Return the (x, y) coordinate for the center point of the cell that contains the specified text.  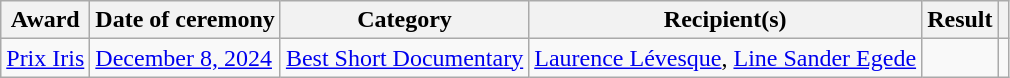
Best Short Documentary (404, 58)
Prix Iris (46, 58)
Result (960, 20)
Award (46, 20)
Recipient(s) (726, 20)
Laurence Lévesque, Line Sander Egede (726, 58)
December 8, 2024 (186, 58)
Date of ceremony (186, 20)
Category (404, 20)
